Capture the cell that displays the provided text and extract its [x, y] central coordinate. 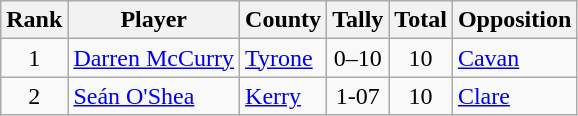
Seán O'Shea [154, 96]
County [284, 20]
Player [154, 20]
Kerry [284, 96]
1 [34, 58]
Tyrone [284, 58]
0–10 [358, 58]
Opposition [514, 20]
Cavan [514, 58]
Darren McCurry [154, 58]
Clare [514, 96]
Tally [358, 20]
Total [421, 20]
2 [34, 96]
1-07 [358, 96]
Rank [34, 20]
